From the cell containing the given text, extract its center point as [X, Y] coordinate. 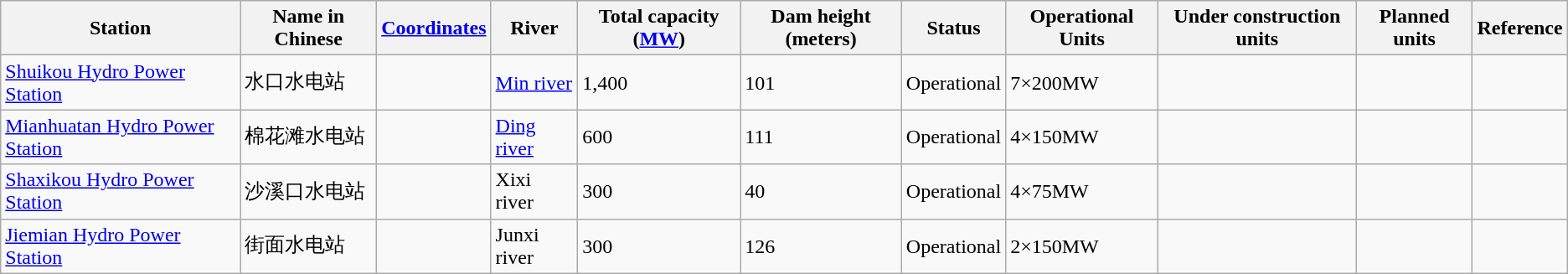
40 [821, 191]
1,400 [659, 82]
Xixi river [534, 191]
111 [821, 137]
Shaxikou Hydro Power Station [121, 191]
棉花滩水电站 [308, 137]
126 [821, 246]
水口水电站 [308, 82]
沙溪口水电站 [308, 191]
街面水电站 [308, 246]
Status [953, 28]
Dam height (meters) [821, 28]
Junxi river [534, 246]
Operational Units [1082, 28]
600 [659, 137]
7×200MW [1082, 82]
Shuikou Hydro Power Station [121, 82]
Name in Chinese [308, 28]
Under construction units [1256, 28]
2×150MW [1082, 246]
Mianhuatan Hydro Power Station [121, 137]
Reference [1519, 28]
Min river [534, 82]
Station [121, 28]
River [534, 28]
Jiemian Hydro Power Station [121, 246]
Ding river [534, 137]
4×150MW [1082, 137]
Total capacity (MW) [659, 28]
Planned units [1414, 28]
4×75MW [1082, 191]
101 [821, 82]
Coordinates [434, 28]
